Return the (x, y) coordinate for the center point of the cell that contains the specified text.  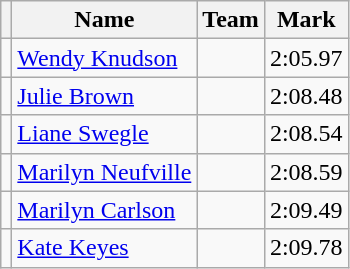
2:05.97 (306, 58)
2:08.59 (306, 172)
Liane Swegle (104, 134)
Team (231, 20)
Name (104, 20)
Marilyn Carlson (104, 210)
Mark (306, 20)
Marilyn Neufville (104, 172)
2:09.49 (306, 210)
Wendy Knudson (104, 58)
Julie Brown (104, 96)
2:09.78 (306, 248)
2:08.48 (306, 96)
Kate Keyes (104, 248)
2:08.54 (306, 134)
